Search for the cell housing the specified text and yield its [x, y] center coordinate. 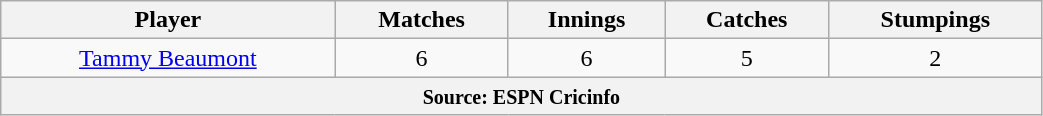
Source: ESPN Cricinfo [522, 96]
Innings [586, 20]
5 [747, 58]
Player [168, 20]
Tammy Beaumont [168, 58]
Stumpings [936, 20]
Matches [422, 20]
Catches [747, 20]
2 [936, 58]
